Identify which cell holds the provided text, then report its (x, y) central coordinate. 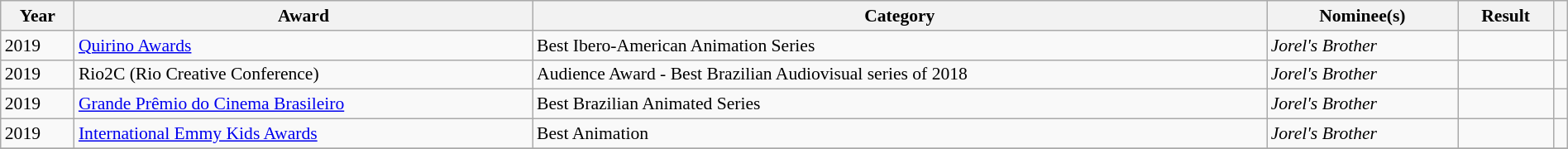
Best Animation (900, 134)
Year (38, 16)
Nominee(s) (1363, 16)
Result (1505, 16)
Audience Award - Best Brazilian Audiovisual series of 2018 (900, 74)
Rio2C (Rio Creative Conference) (304, 74)
Grande Prêmio do Cinema Brasileiro (304, 104)
Best Ibero-American Animation Series (900, 46)
Quirino Awards (304, 46)
Best Brazilian Animated Series (900, 104)
Category (900, 16)
International Emmy Kids Awards (304, 134)
Award (304, 16)
